From the cell containing the given text, extract its center point as [x, y] coordinate. 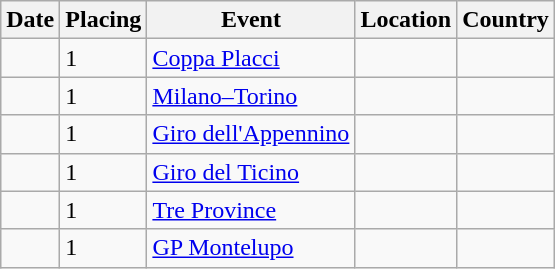
Country [506, 20]
Tre Province [251, 210]
GP Montelupo [251, 248]
Giro dell'Appennino [251, 134]
Coppa Placci [251, 58]
Location [406, 20]
Giro del Ticino [251, 172]
Placing [104, 20]
Event [251, 20]
Milano–Torino [251, 96]
Date [30, 20]
